For the text-containing cell, return its midpoint in [x, y] coordinate format. 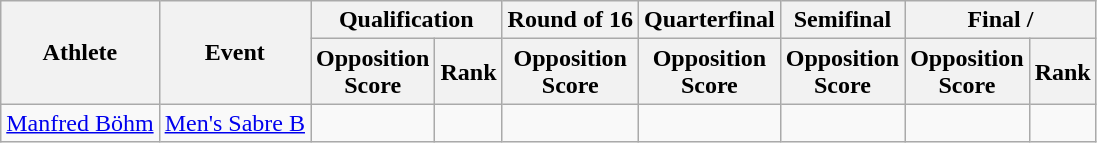
Qualification [406, 20]
Round of 16 [570, 20]
Manfred Böhm [80, 123]
Final / [1001, 20]
Semifinal [842, 20]
Athlete [80, 52]
Quarterfinal [709, 20]
Men's Sabre B [234, 123]
Event [234, 52]
